Determine the [X, Y] coordinate at the center of the cell enclosing the given text.  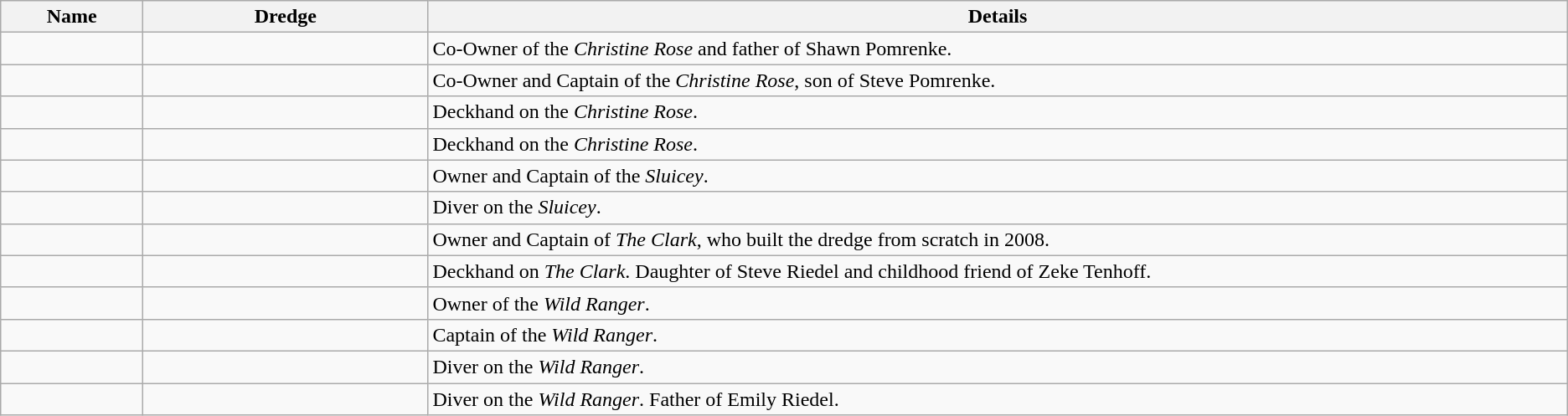
Dredge [286, 17]
Name [72, 17]
Diver on the Wild Ranger. [998, 367]
Co-Owner of the Christine Rose and father of Shawn Pomrenke. [998, 49]
Co-Owner and Captain of the Christine Rose, son of Steve Pomrenke. [998, 80]
Details [998, 17]
Owner and Captain of the Sluicey. [998, 176]
Diver on the Wild Ranger. Father of Emily Riedel. [998, 399]
Owner of the Wild Ranger. [998, 303]
Owner and Captain of The Clark, who built the dredge from scratch in 2008. [998, 239]
Diver on the Sluicey. [998, 208]
Deckhand on The Clark. Daughter of Steve Riedel and childhood friend of Zeke Tenhoff. [998, 271]
Captain of the Wild Ranger. [998, 335]
